Search for the cell housing the specified text and yield its [x, y] center coordinate. 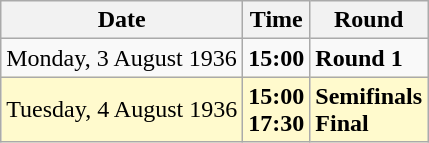
15:00 [276, 58]
15:0017:30 [276, 110]
Round 1 [369, 58]
Round [369, 20]
Tuesday, 4 August 1936 [122, 110]
Monday, 3 August 1936 [122, 58]
Time [276, 20]
Date [122, 20]
SemifinalsFinal [369, 110]
